Determine the (x, y) coordinate at the center of the cell enclosing the given text.  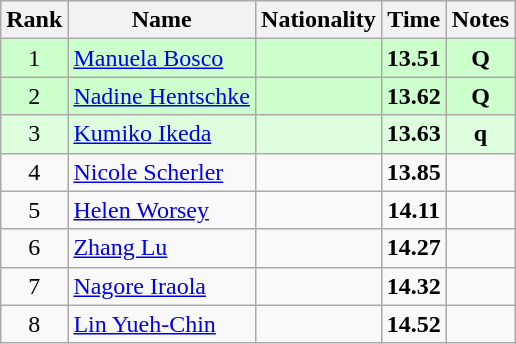
6 (34, 248)
Time (414, 20)
Notes (480, 20)
2 (34, 96)
14.32 (414, 286)
Name (162, 20)
Nadine Hentschke (162, 96)
1 (34, 58)
Manuela Bosco (162, 58)
14.11 (414, 210)
13.62 (414, 96)
Helen Worsey (162, 210)
13.51 (414, 58)
Zhang Lu (162, 248)
Kumiko Ikeda (162, 134)
7 (34, 286)
q (480, 134)
8 (34, 324)
13.85 (414, 172)
Lin Yueh-Chin (162, 324)
3 (34, 134)
Nationality (319, 20)
Nicole Scherler (162, 172)
5 (34, 210)
13.63 (414, 134)
Nagore Iraola (162, 286)
4 (34, 172)
Rank (34, 20)
14.52 (414, 324)
14.27 (414, 248)
